Pinpoint the cell where the given text exists, returning its [x, y] midpoint coordinate. 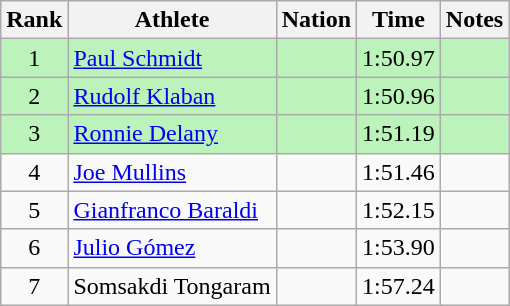
1:57.24 [399, 286]
Somsakdi Tongaram [172, 286]
4 [34, 172]
Time [399, 20]
7 [34, 286]
1:53.90 [399, 248]
Joe Mullins [172, 172]
Rudolf Klaban [172, 96]
Gianfranco Baraldi [172, 210]
3 [34, 134]
5 [34, 210]
1:50.97 [399, 58]
Paul Schmidt [172, 58]
2 [34, 96]
Notes [474, 20]
Julio Gómez [172, 248]
Nation [316, 20]
6 [34, 248]
1 [34, 58]
Athlete [172, 20]
Rank [34, 20]
1:52.15 [399, 210]
Ronnie Delany [172, 134]
1:51.46 [399, 172]
1:50.96 [399, 96]
1:51.19 [399, 134]
